For the text-containing cell, return its midpoint in (x, y) coordinate format. 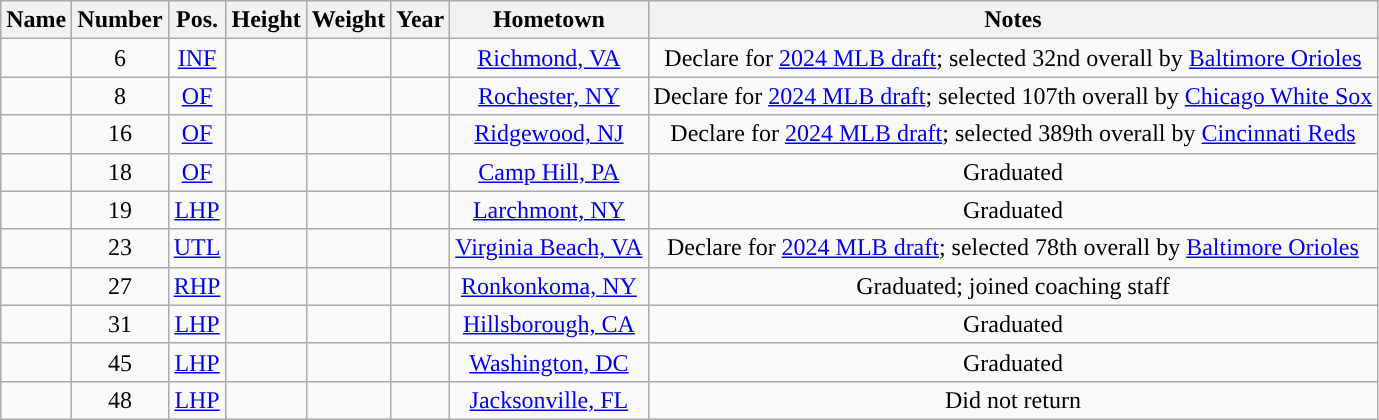
Richmond, VA (549, 58)
Weight (348, 20)
Ridgewood, NJ (549, 134)
18 (120, 172)
Notes (1013, 20)
Year (420, 20)
Rochester, NY (549, 96)
8 (120, 96)
Declare for 2024 MLB draft; selected 78th overall by Baltimore Orioles (1013, 248)
27 (120, 286)
16 (120, 134)
Name (36, 20)
UTL (197, 248)
INF (197, 58)
Declare for 2024 MLB draft; selected 32nd overall by Baltimore Orioles (1013, 58)
Pos. (197, 20)
Hometown (549, 20)
19 (120, 210)
Hillsborough, CA (549, 324)
31 (120, 324)
Jacksonville, FL (549, 400)
45 (120, 362)
48 (120, 400)
23 (120, 248)
Height (266, 20)
Did not return (1013, 400)
Declare for 2024 MLB draft; selected 107th overall by Chicago White Sox (1013, 96)
Virginia Beach, VA (549, 248)
RHP (197, 286)
Declare for 2024 MLB draft; selected 389th overall by Cincinnati Reds (1013, 134)
Graduated; joined coaching staff (1013, 286)
6 (120, 58)
Larchmont, NY (549, 210)
Camp Hill, PA (549, 172)
Number (120, 20)
Washington, DC (549, 362)
Ronkonkoma, NY (549, 286)
